Pinpoint the cell where the given text exists, returning its (X, Y) midpoint coordinate. 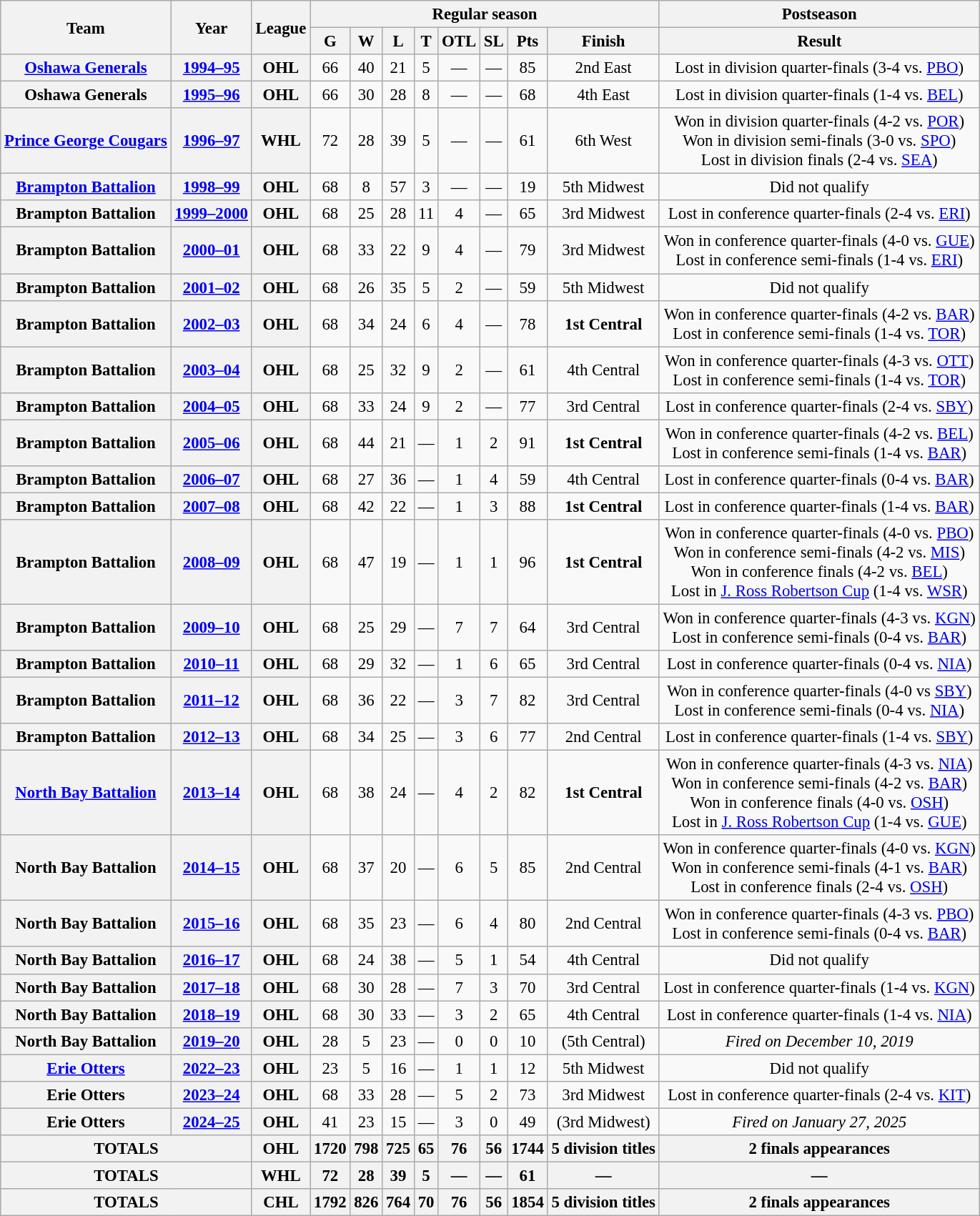
Lost in conference quarter-finals (0-4 vs. NIA) (819, 664)
798 (366, 1149)
6th West (603, 141)
OTL (459, 41)
W (366, 41)
2016–17 (212, 961)
2001–02 (212, 287)
Won in division quarter-finals (4-2 vs. POR) Won in division semi-finals (3-0 vs. SPO) Lost in division finals (2-4 vs. SEA) (819, 141)
Lost in conference quarter-finals (0-4 vs. BAR) (819, 480)
1996–97 (212, 141)
27 (366, 480)
Team (86, 27)
16 (399, 1068)
2007–08 (212, 506)
Lost in conference quarter-finals (1-4 vs. BAR) (819, 506)
79 (528, 250)
Won in conference quarter-finals (4-3 vs. OTT) Lost in conference semi-finals (1-4 vs. TOR) (819, 370)
1995–96 (212, 95)
2018–19 (212, 1014)
Prince George Cougars (86, 141)
Postseason (819, 14)
1854 (528, 1202)
Lost in conference quarter-finals (2-4 vs. KIT) (819, 1095)
Won in conference quarter-finals (4-2 vs. BEL) Lost in conference semi-finals (1-4 vs. BAR) (819, 443)
2024–25 (212, 1122)
47 (366, 562)
1720 (330, 1149)
2023–24 (212, 1095)
91 (528, 443)
1998–99 (212, 187)
2002–03 (212, 323)
2019–20 (212, 1041)
(3rd Midwest) (603, 1122)
78 (528, 323)
L (399, 41)
54 (528, 961)
2006–07 (212, 480)
2013–14 (212, 794)
Lost in division quarter-finals (3-4 vs. PBO) (819, 68)
Fired on January 27, 2025 (819, 1122)
Lost in conference quarter-finals (2-4 vs. SBY) (819, 406)
Won in conference quarter-finals (4-0 vs. KGN) Won in conference semi-finals (4-1 vs. BAR) Lost in conference finals (2-4 vs. OSH) (819, 868)
88 (528, 506)
73 (528, 1095)
Lost in conference quarter-finals (1-4 vs. NIA) (819, 1014)
2003–04 (212, 370)
2008–09 (212, 562)
80 (528, 924)
725 (399, 1149)
T (426, 41)
2017–18 (212, 987)
2015–16 (212, 924)
2022–23 (212, 1068)
Won in conference quarter-finals (4-3 vs. KGN) Lost in conference semi-finals (0-4 vs. BAR) (819, 628)
12 (528, 1068)
57 (399, 187)
1994–95 (212, 68)
2011–12 (212, 701)
Year (212, 27)
Lost in division quarter-finals (1-4 vs. BEL) (819, 95)
37 (366, 868)
Won in conference quarter-finals (4-0 vs SBY) Lost in conference semi-finals (0-4 vs. NIA) (819, 701)
(5th Central) (603, 1041)
2004–05 (212, 406)
Result (819, 41)
G (330, 41)
Lost in conference quarter-finals (2-4 vs. ERI) (819, 214)
2005–06 (212, 443)
2009–10 (212, 628)
2014–15 (212, 868)
40 (366, 68)
15 (399, 1122)
1744 (528, 1149)
Won in conference quarter-finals (4-0 vs. GUE) Lost in conference semi-finals (1-4 vs. ERI) (819, 250)
Lost in conference quarter-finals (1-4 vs. KGN) (819, 987)
2010–11 (212, 664)
11 (426, 214)
826 (366, 1202)
2000–01 (212, 250)
1792 (330, 1202)
Regular season (485, 14)
CHL (280, 1202)
Won in conference quarter-finals (4-3 vs. PBO) Lost in conference semi-finals (0-4 vs. BAR) (819, 924)
4th East (603, 95)
49 (528, 1122)
44 (366, 443)
SL (493, 41)
10 (528, 1041)
96 (528, 562)
42 (366, 506)
2012–13 (212, 737)
64 (528, 628)
26 (366, 287)
Pts (528, 41)
Lost in conference quarter-finals (1-4 vs. SBY) (819, 737)
764 (399, 1202)
Finish (603, 41)
41 (330, 1122)
League (280, 27)
Fired on December 10, 2019 (819, 1041)
20 (399, 868)
1999–2000 (212, 214)
2nd East (603, 68)
Won in conference quarter-finals (4-2 vs. BAR) Lost in conference semi-finals (1-4 vs. TOR) (819, 323)
